Capture the cell that displays the provided text and extract its [X, Y] central coordinate. 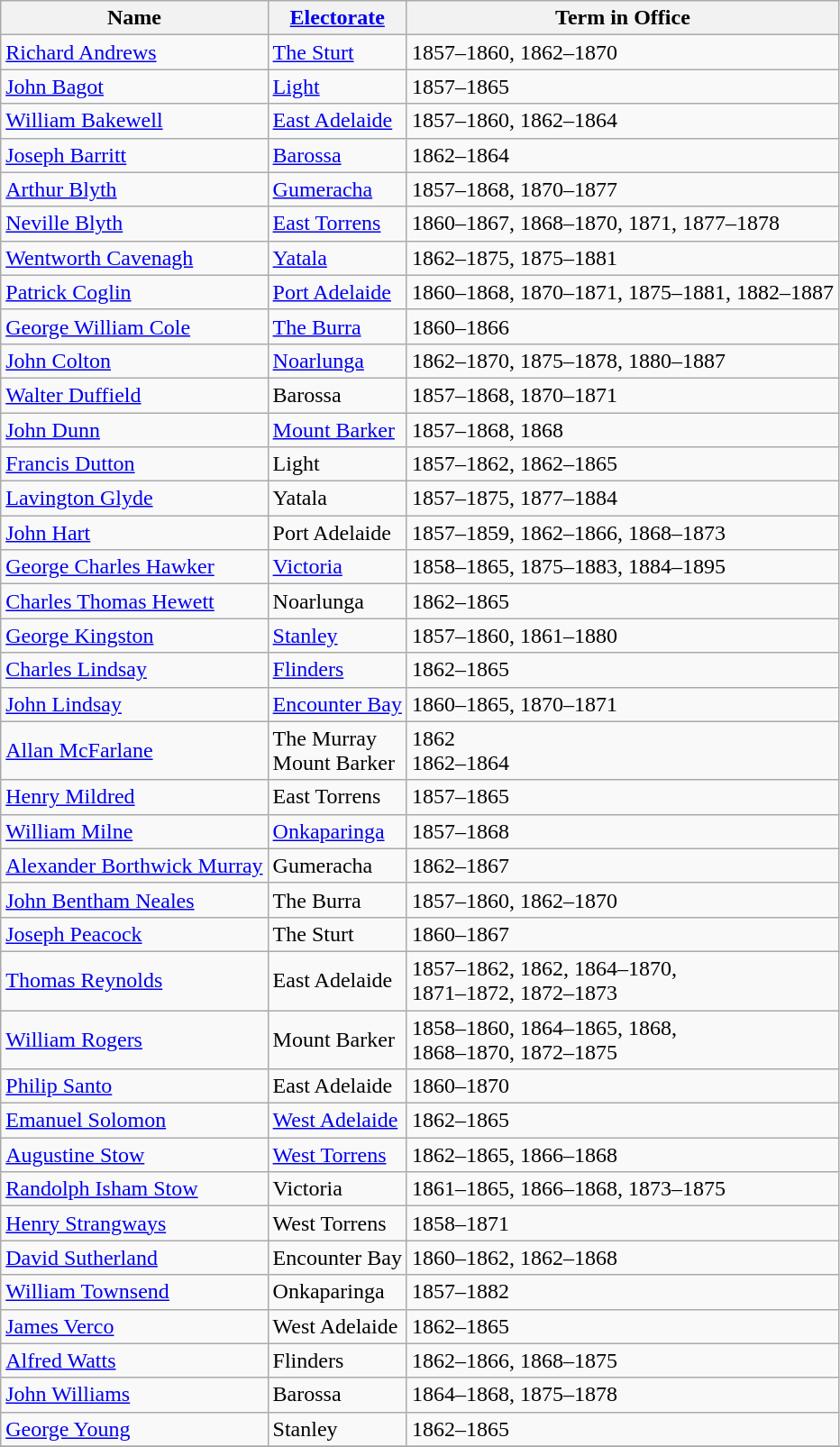
1857–1868, 1870–1877 [622, 189]
William Milne [134, 831]
1858–1871 [622, 1223]
The MurrayMount Barker [337, 750]
Charles Thomas Hewett [134, 601]
1862–1866, 1868–1875 [622, 1360]
1864–1868, 1875–1878 [622, 1395]
William Bakewell [134, 121]
Name [134, 18]
Wentworth Cavenagh [134, 258]
John Bagot [134, 87]
1858–1865, 1875–1883, 1884–1895 [622, 567]
1860–1867 [622, 934]
1857–1868, 1870–1871 [622, 395]
John Lindsay [134, 704]
George Young [134, 1429]
John Williams [134, 1395]
Thomas Reynolds [134, 981]
1860–1868, 1870–1871, 1875–1881, 1882–1887 [622, 292]
Term in Office [622, 18]
1857–1860, 1861–1880 [622, 636]
Emanuel Solomon [134, 1121]
1857–1859, 1862–1866, 1868–1873 [622, 533]
1857–1868 [622, 831]
Electorate [337, 18]
Francis Dutton [134, 464]
Joseph Peacock [134, 934]
John Bentham Neales [134, 900]
1857–1875, 1877–1884 [622, 499]
Charles Lindsay [134, 670]
Augustine Stow [134, 1155]
James Verco [134, 1326]
William Townsend [134, 1292]
William Rogers [134, 1039]
Joseph Barritt [134, 155]
Richard Andrews [134, 52]
1862–1867 [622, 865]
Patrick Coglin [134, 292]
George Kingston [134, 636]
1862–1870, 1875–1878, 1880–1887 [622, 361]
1860–1866 [622, 326]
Henry Mildred [134, 797]
18621862–1864 [622, 750]
1860–1867, 1868–1870, 1871, 1877–1878 [622, 224]
1862–1865, 1866–1868 [622, 1155]
Walter Duffield [134, 395]
Allan McFarlane [134, 750]
John Hart [134, 533]
1862–1864 [622, 155]
1857–1882 [622, 1292]
1860–1865, 1870–1871 [622, 704]
Philip Santo [134, 1086]
George William Cole [134, 326]
John Dunn [134, 430]
George Charles Hawker [134, 567]
Alfred Watts [134, 1360]
David Sutherland [134, 1258]
Lavington Glyde [134, 499]
Neville Blyth [134, 224]
1860–1862, 1862–1868 [622, 1258]
1857–1868, 1868 [622, 430]
1860–1870 [622, 1086]
1862–1875, 1875–1881 [622, 258]
1858–1860, 1864–1865, 1868, 1868–1870, 1872–1875 [622, 1039]
1857–1862, 1862–1865 [622, 464]
Henry Strangways [134, 1223]
Randolph Isham Stow [134, 1189]
1857–1860, 1862–1864 [622, 121]
Arthur Blyth [134, 189]
1857–1862, 1862, 1864–1870, 1871–1872, 1872–1873 [622, 981]
Alexander Borthwick Murray [134, 865]
1861–1865, 1866–1868, 1873–1875 [622, 1189]
John Colton [134, 361]
